Scan for the cell matching the given text and deliver its [x, y] coordinate at center. 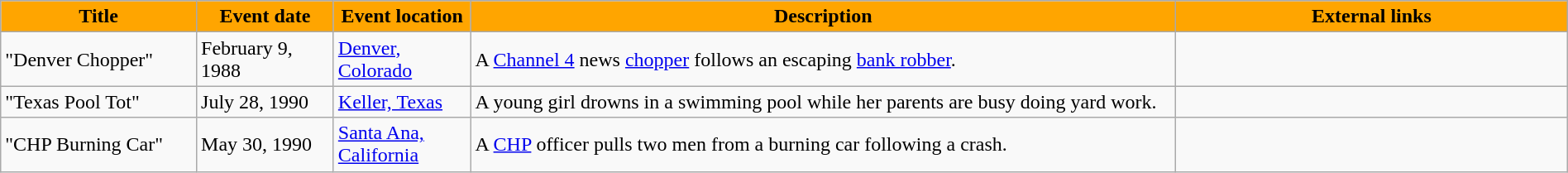
Denver, Colorado [402, 60]
February 9, 1988 [265, 60]
May 30, 1990 [265, 144]
Title [99, 17]
"Texas Pool Tot" [99, 102]
Santa Ana, California [402, 144]
A young girl drowns in a swimming pool while her parents are busy doing yard work. [824, 102]
A Channel 4 news chopper follows an escaping bank robber. [824, 60]
"CHP Burning Car" [99, 144]
Event date [265, 17]
Event location [402, 17]
Keller, Texas [402, 102]
A CHP officer pulls two men from a burning car following a crash. [824, 144]
Description [824, 17]
External links [1372, 17]
July 28, 1990 [265, 102]
"Denver Chopper" [99, 60]
